Return [X, Y] of the center of cell containing provided text 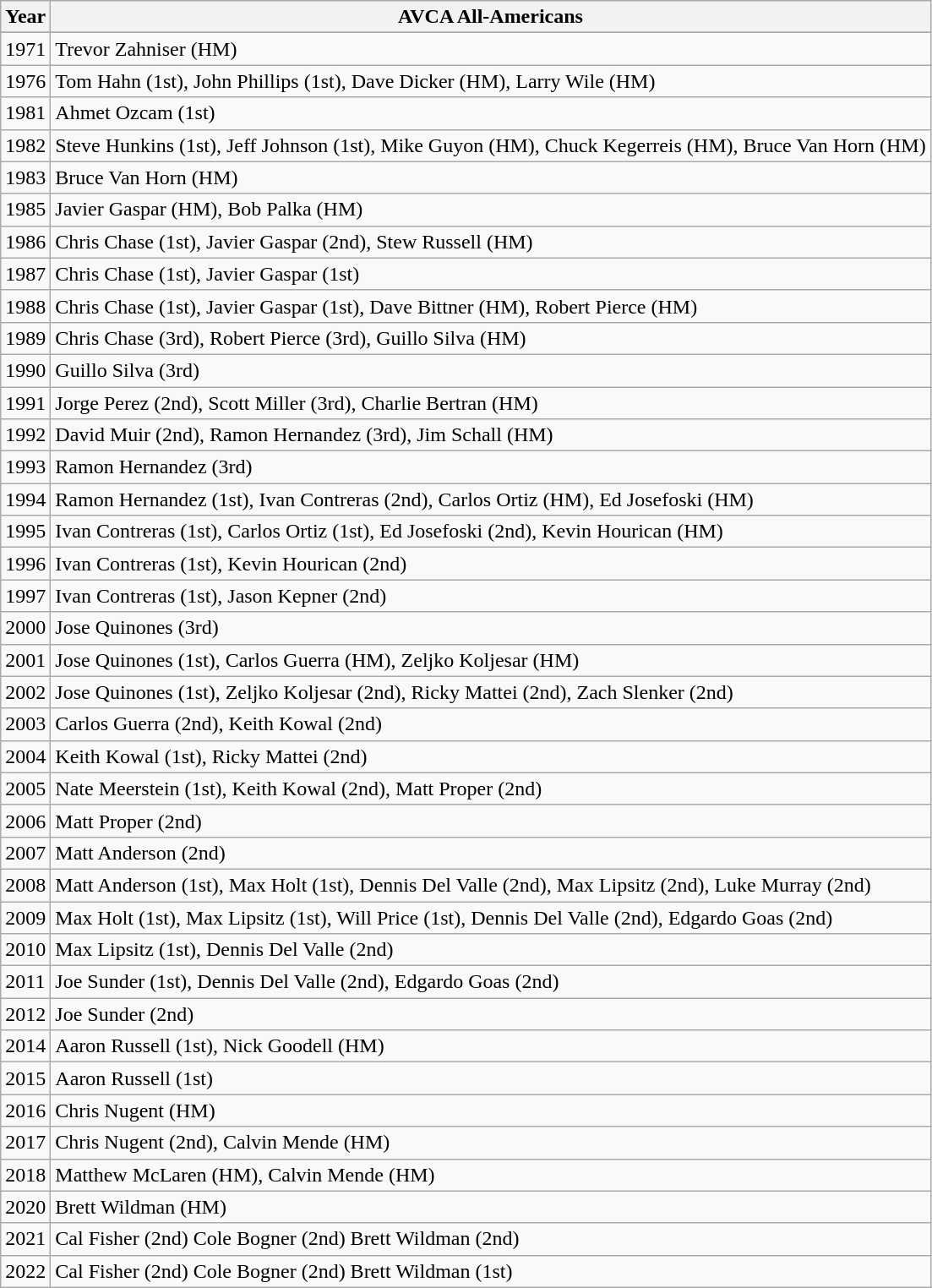
Trevor Zahniser (HM) [490, 49]
AVCA All-Americans [490, 17]
Max Lipsitz (1st), Dennis Del Valle (2nd) [490, 950]
Keith Kowal (1st), Ricky Mattei (2nd) [490, 756]
2011 [25, 982]
Chris Nugent (HM) [490, 1111]
Max Holt (1st), Max Lipsitz (1st), Will Price (1st), Dennis Del Valle (2nd), Edgardo Goas (2nd) [490, 917]
Matt Anderson (2nd) [490, 853]
2015 [25, 1078]
2001 [25, 660]
Ramon Hernandez (3rd) [490, 467]
Cal Fisher (2nd) Cole Bogner (2nd) Brett Wildman (1st) [490, 1271]
1983 [25, 177]
1981 [25, 113]
Jose Quinones (3rd) [490, 628]
2016 [25, 1111]
Chris Chase (1st), Javier Gaspar (1st) [490, 274]
Ahmet Ozcam (1st) [490, 113]
Javier Gaspar (HM), Bob Palka (HM) [490, 210]
Ivan Contreras (1st), Carlos Ortiz (1st), Ed Josefoski (2nd), Kevin Hourican (HM) [490, 532]
2021 [25, 1239]
Ramon Hernandez (1st), Ivan Contreras (2nd), Carlos Ortiz (HM), Ed Josefoski (HM) [490, 499]
2002 [25, 692]
2005 [25, 789]
2017 [25, 1143]
Steve Hunkins (1st), Jeff Johnson (1st), Mike Guyon (HM), Chuck Kegerreis (HM), Bruce Van Horn (HM) [490, 145]
Jose Quinones (1st), Carlos Guerra (HM), Zeljko Koljesar (HM) [490, 660]
2022 [25, 1271]
2010 [25, 950]
2006 [25, 821]
Bruce Van Horn (HM) [490, 177]
1988 [25, 306]
1971 [25, 49]
Year [25, 17]
Jorge Perez (2nd), Scott Miller (3rd), Charlie Bertran (HM) [490, 403]
1987 [25, 274]
1997 [25, 596]
2014 [25, 1046]
Joe Sunder (1st), Dennis Del Valle (2nd), Edgardo Goas (2nd) [490, 982]
Nate Meerstein (1st), Keith Kowal (2nd), Matt Proper (2nd) [490, 789]
1982 [25, 145]
1994 [25, 499]
2003 [25, 724]
Aaron Russell (1st) [490, 1078]
1986 [25, 242]
Matt Proper (2nd) [490, 821]
2009 [25, 917]
1989 [25, 338]
1995 [25, 532]
2000 [25, 628]
2012 [25, 1014]
1985 [25, 210]
1996 [25, 564]
2004 [25, 756]
1990 [25, 370]
Ivan Contreras (1st), Jason Kepner (2nd) [490, 596]
David Muir (2nd), Ramon Hernandez (3rd), Jim Schall (HM) [490, 435]
Tom Hahn (1st), John Phillips (1st), Dave Dicker (HM), Larry Wile (HM) [490, 81]
Carlos Guerra (2nd), Keith Kowal (2nd) [490, 724]
Guillo Silva (3rd) [490, 370]
Jose Quinones (1st), Zeljko Koljesar (2nd), Ricky Mattei (2nd), Zach Slenker (2nd) [490, 692]
Matthew McLaren (HM), Calvin Mende (HM) [490, 1175]
2008 [25, 885]
Chris Chase (1st), Javier Gaspar (2nd), Stew Russell (HM) [490, 242]
1992 [25, 435]
1991 [25, 403]
Chris Nugent (2nd), Calvin Mende (HM) [490, 1143]
Chris Chase (3rd), Robert Pierce (3rd), Guillo Silva (HM) [490, 338]
1993 [25, 467]
Ivan Contreras (1st), Kevin Hourican (2nd) [490, 564]
Chris Chase (1st), Javier Gaspar (1st), Dave Bittner (HM), Robert Pierce (HM) [490, 306]
1976 [25, 81]
2007 [25, 853]
Matt Anderson (1st), Max Holt (1st), Dennis Del Valle (2nd), Max Lipsitz (2nd), Luke Murray (2nd) [490, 885]
2018 [25, 1175]
Joe Sunder (2nd) [490, 1014]
Cal Fisher (2nd) Cole Bogner (2nd) Brett Wildman (2nd) [490, 1239]
Aaron Russell (1st), Nick Goodell (HM) [490, 1046]
2020 [25, 1207]
Brett Wildman (HM) [490, 1207]
